Search for the cell housing the specified text and yield its [X, Y] center coordinate. 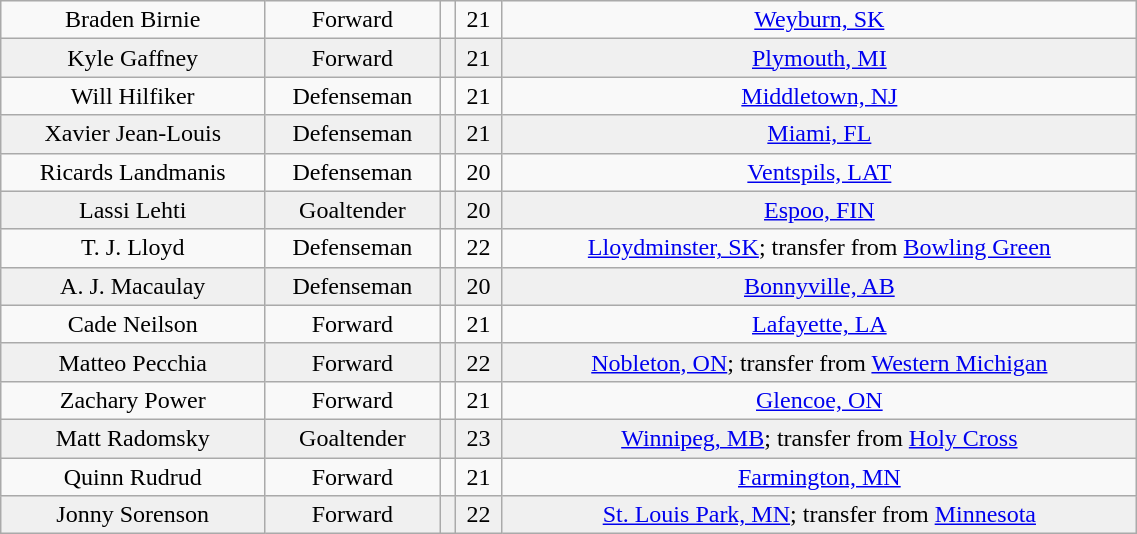
Matteo Pecchia [133, 362]
Braden Birnie [133, 20]
Lassi Lehti [133, 210]
Jonny Sorenson [133, 515]
Middletown, NJ [820, 96]
23 [478, 438]
Glencoe, ON [820, 400]
Lloydminster, SK; transfer from Bowling Green [820, 248]
Ventspils, LAT [820, 172]
Miami, FL [820, 134]
Zachary Power [133, 400]
Kyle Gaffney [133, 58]
Farmington, MN [820, 477]
Espoo, FIN [820, 210]
T. J. Lloyd [133, 248]
Weyburn, SK [820, 20]
Winnipeg, MB; transfer from Holy Cross [820, 438]
Cade Neilson [133, 324]
Bonnyville, AB [820, 286]
Quinn Rudrud [133, 477]
Lafayette, LA [820, 324]
St. Louis Park, MN; transfer from Minnesota [820, 515]
A. J. Macaulay [133, 286]
Matt Radomsky [133, 438]
Xavier Jean-Louis [133, 134]
Ricards Landmanis [133, 172]
Will Hilfiker [133, 96]
Nobleton, ON; transfer from Western Michigan [820, 362]
Plymouth, MI [820, 58]
